Return [x, y] of the center of cell containing provided text 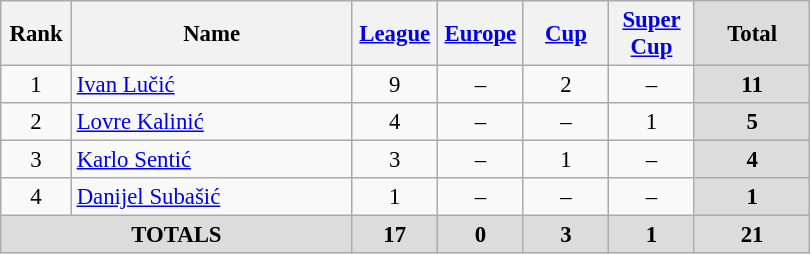
5 [752, 122]
11 [752, 85]
Karlo Sentić [212, 160]
Total [752, 34]
Europe [481, 34]
Cup [566, 34]
Super Cup [652, 34]
0 [481, 235]
21 [752, 235]
League [395, 34]
Danijel Subašić [212, 197]
Rank [36, 34]
9 [395, 85]
Lovre Kalinić [212, 122]
Ivan Lučić [212, 85]
17 [395, 235]
TOTALS [176, 235]
Name [212, 34]
